Pinpoint the cell where the given text exists, returning its (X, Y) midpoint coordinate. 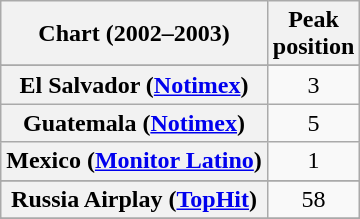
3 (313, 85)
El Salvador (Notimex) (134, 85)
58 (313, 199)
1 (313, 161)
Peakposition (313, 34)
Chart (2002–2003) (134, 34)
Russia Airplay (TopHit) (134, 199)
Mexico (Monitor Latino) (134, 161)
Guatemala (Notimex) (134, 123)
5 (313, 123)
